From the cell containing the given text, extract its center point as [x, y] coordinate. 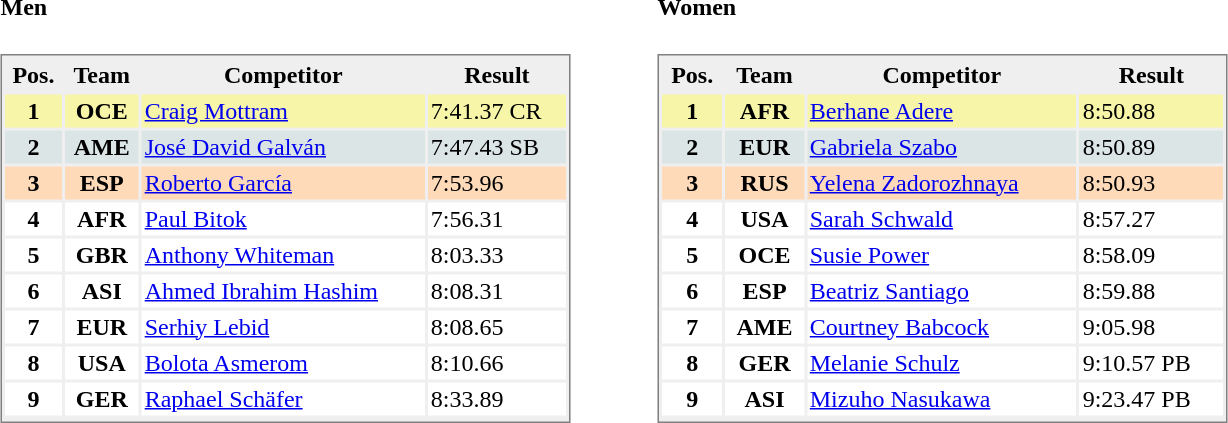
9:05.98 [1152, 326]
José David Galván [284, 146]
Raphael Schäfer [284, 398]
Melanie Schulz [942, 362]
9:23.47 PB [1152, 398]
7:53.96 [497, 182]
Beatriz Santiago [942, 290]
GBR [102, 254]
8:50.88 [1152, 110]
8:03.33 [497, 254]
7:47.43 SB [497, 146]
8:58.09 [1152, 254]
Roberto García [284, 182]
Bolota Asmerom [284, 362]
8:10.66 [497, 362]
7:56.31 [497, 218]
7:41.37 CR [497, 110]
9:10.57 PB [1152, 362]
Ahmed Ibrahim Hashim [284, 290]
8:59.88 [1152, 290]
Yelena Zadorozhnaya [942, 182]
Sarah Schwald [942, 218]
Mizuho Nasukawa [942, 398]
Paul Bitok [284, 218]
8:08.31 [497, 290]
Berhane Adere [942, 110]
8:50.89 [1152, 146]
8:33.89 [497, 398]
Anthony Whiteman [284, 254]
8:08.65 [497, 326]
Courtney Babcock [942, 326]
RUS [764, 182]
Serhiy Lebid [284, 326]
Gabriela Szabo [942, 146]
Craig Mottram [284, 110]
8:50.93 [1152, 182]
Susie Power [942, 254]
8:57.27 [1152, 218]
